Extract the [x, y] coordinate from the center of the cell holding the provided text.  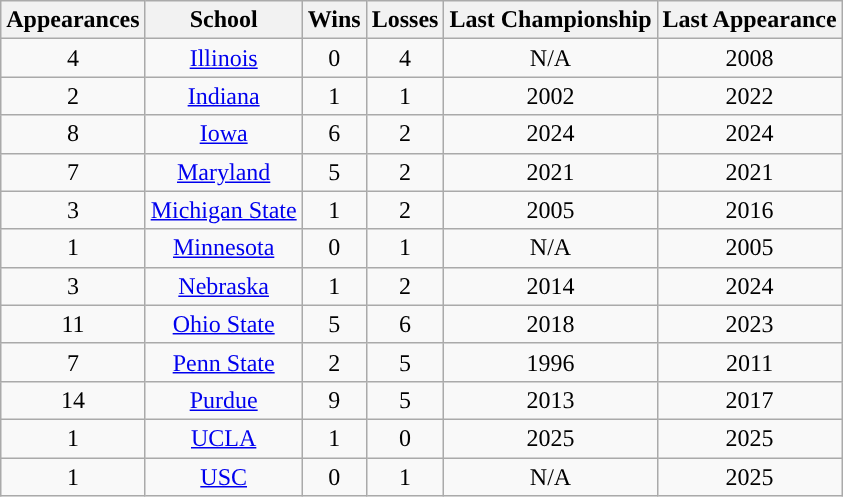
USC [224, 477]
Michigan State [224, 210]
2008 [750, 58]
Indiana [224, 96]
Purdue [224, 400]
2023 [750, 324]
Losses [405, 20]
2018 [550, 324]
Wins [334, 20]
2017 [750, 400]
9 [334, 400]
Illinois [224, 58]
UCLA [224, 438]
Ohio State [224, 324]
1996 [550, 362]
Last Appearance [750, 20]
2011 [750, 362]
Penn State [224, 362]
Iowa [224, 134]
School [224, 20]
Appearances [73, 20]
2014 [550, 286]
8 [73, 134]
Last Championship [550, 20]
14 [73, 400]
Nebraska [224, 286]
Minnesota [224, 248]
2013 [550, 400]
11 [73, 324]
2022 [750, 96]
2002 [550, 96]
2016 [750, 210]
Maryland [224, 172]
